Scan for the cell matching the given text and deliver its (X, Y) coordinate at center. 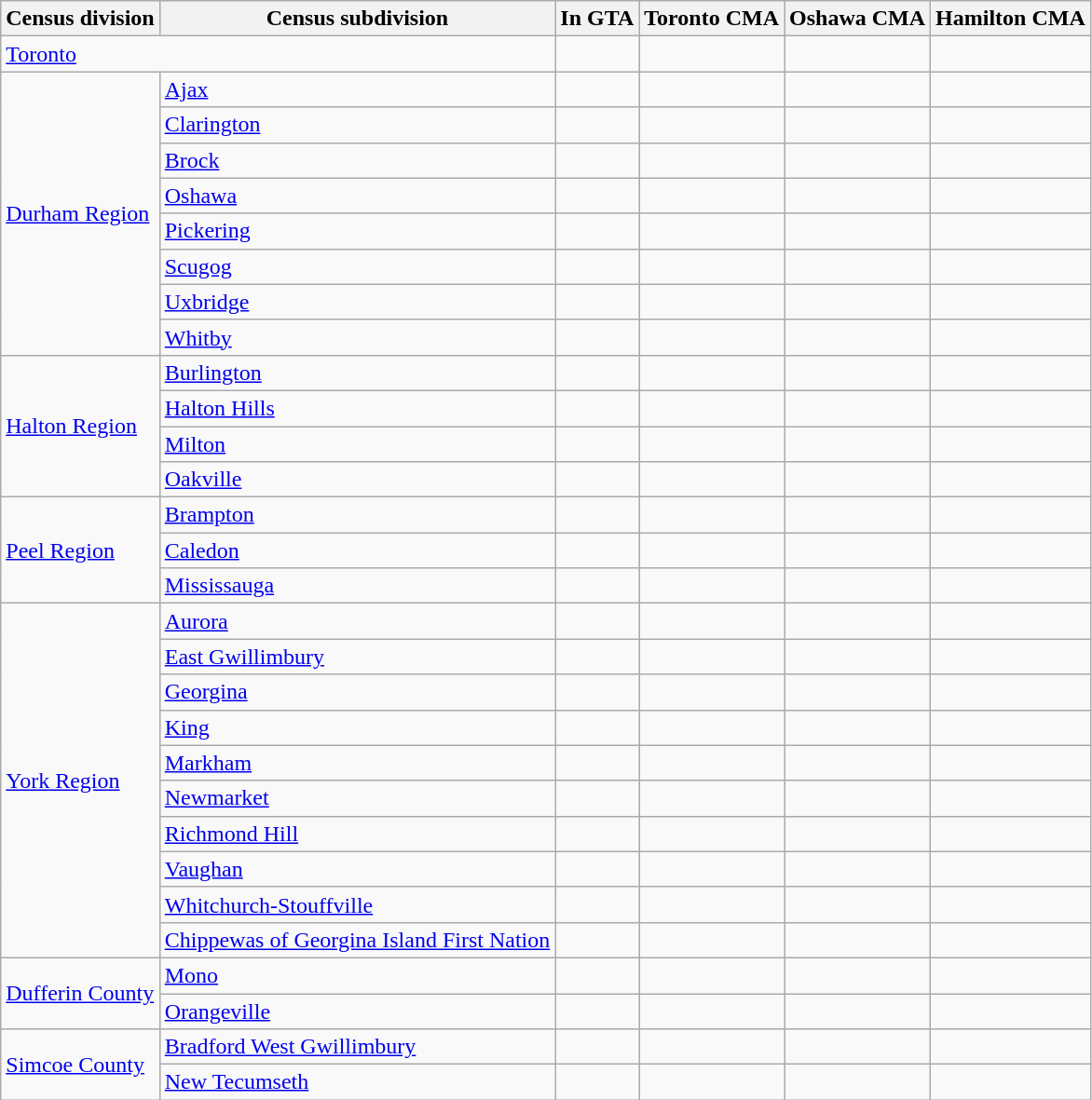
Toronto CMA (712, 19)
Oakville (358, 480)
Milton (358, 444)
Pickering (358, 231)
Whitby (358, 337)
Brampton (358, 515)
Mono (358, 975)
Oshawa (358, 196)
Oshawa CMA (857, 19)
Simcoe County (80, 1065)
In GTA (597, 19)
Halton Region (80, 426)
Markham (358, 763)
Vaughan (358, 869)
Peel Region (80, 550)
Durham Region (80, 213)
Aurora (358, 621)
Ajax (358, 89)
Hamilton CMA (1011, 19)
Uxbridge (358, 302)
Scugog (358, 266)
Clarington (358, 125)
York Region (80, 781)
Dufferin County (80, 993)
Census division (80, 19)
Newmarket (358, 798)
Mississauga (358, 586)
Richmond Hill (358, 834)
New Tecumseth (358, 1082)
Whitchurch-Stouffville (358, 904)
Orangeville (358, 1011)
Brock (358, 160)
Toronto (278, 54)
Census subdivision (358, 19)
East Gwillimbury (358, 657)
King (358, 727)
Chippewas of Georgina Island First Nation (358, 940)
Caledon (358, 550)
Burlington (358, 373)
Georgina (358, 692)
Halton Hills (358, 408)
Bradford West Gwillimbury (358, 1047)
